Locate the cell with the specified text and output its (X, Y) center coordinate. 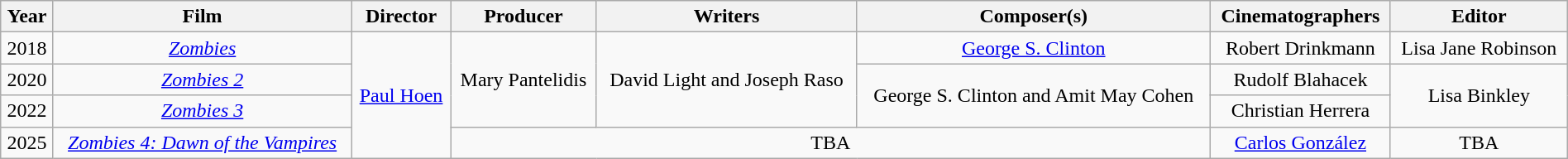
Rudolf Blahacek (1300, 79)
Lisa Jane Robinson (1479, 48)
George S. Clinton and Amit May Cohen (1034, 95)
Director (401, 17)
Zombies 2 (202, 79)
Producer (523, 17)
Robert Drinkmann (1300, 48)
Christian Herrera (1300, 111)
Mary Pantelidis (523, 79)
Paul Hoen (401, 95)
Cinematographers (1300, 17)
Zombies 3 (202, 111)
Zombies (202, 48)
Carlos González (1300, 142)
Lisa Binkley (1479, 95)
Film (202, 17)
2022 (26, 111)
Composer(s) (1034, 17)
George S. Clinton (1034, 48)
Editor (1479, 17)
Year (26, 17)
2020 (26, 79)
David Light and Joseph Raso (726, 79)
Zombies 4: Dawn of the Vampires (202, 142)
2025 (26, 142)
2018 (26, 48)
Writers (726, 17)
